Return the [x, y] coordinate for the center point of the cell that contains the specified text.  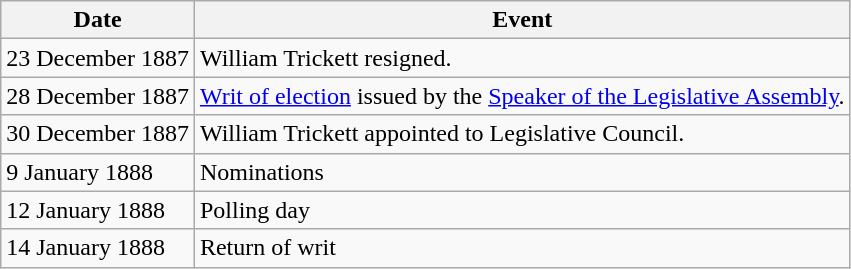
William Trickett resigned. [522, 58]
Polling day [522, 210]
Return of writ [522, 248]
9 January 1888 [98, 172]
Writ of election issued by the Speaker of the Legislative Assembly. [522, 96]
Date [98, 20]
12 January 1888 [98, 210]
Event [522, 20]
William Trickett appointed to Legislative Council. [522, 134]
Nominations [522, 172]
30 December 1887 [98, 134]
23 December 1887 [98, 58]
14 January 1888 [98, 248]
28 December 1887 [98, 96]
